Find where the given text appears and provide that cell's center as [x, y] coordinate. 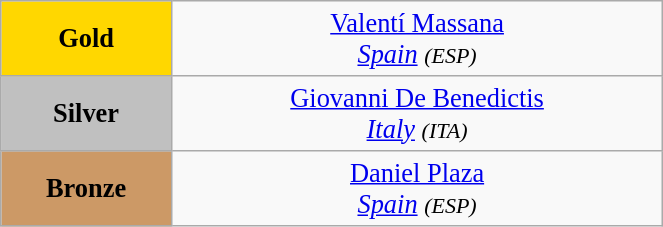
Bronze [86, 188]
Silver [86, 112]
Gold [86, 38]
Daniel PlazaSpain (ESP) [417, 188]
Valentí MassanaSpain (ESP) [417, 38]
Giovanni De BenedictisItaly (ITA) [417, 112]
